Identify which cell holds the provided text, then report its [X, Y] central coordinate. 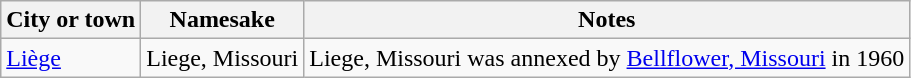
Liege, Missouri [222, 58]
City or town [71, 20]
Notes [607, 20]
Namesake [222, 20]
Liège [71, 58]
Liege, Missouri was annexed by Bellflower, Missouri in 1960 [607, 58]
